Search for the cell housing the specified text and yield its [x, y] center coordinate. 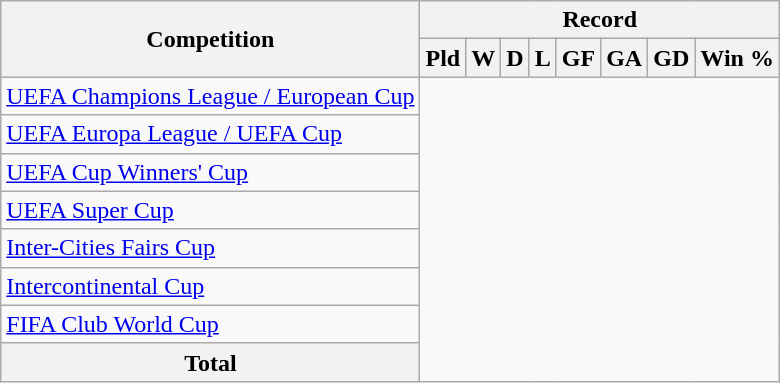
GD [672, 58]
Total [210, 362]
GF [578, 58]
UEFA Europa League / UEFA Cup [210, 134]
UEFA Cup Winners' Cup [210, 172]
UEFA Super Cup [210, 210]
GA [624, 58]
FIFA Club World Cup [210, 324]
L [542, 58]
Record [600, 20]
D [515, 58]
Intercontinental Cup [210, 286]
Pld [443, 58]
Win % [738, 58]
Inter-Cities Fairs Cup [210, 248]
Competition [210, 39]
UEFA Champions League / European Cup [210, 96]
W [484, 58]
